Scan for the cell matching the given text and deliver its [x, y] coordinate at center. 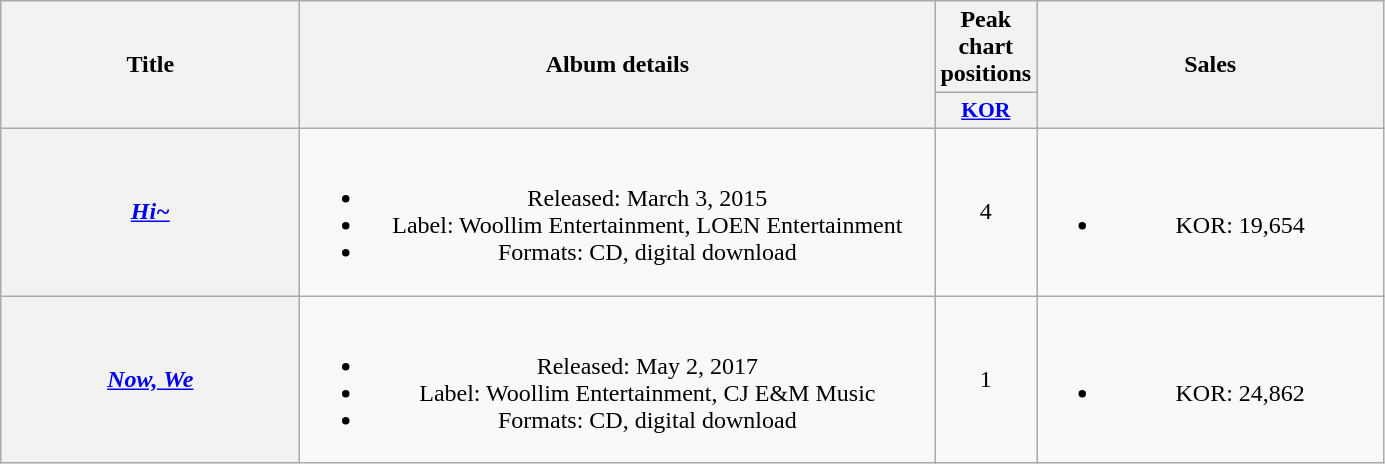
Now, We [150, 380]
Album details [618, 65]
Released: May 2, 2017Label: Woollim Entertainment, CJ E&M MusicFormats: CD, digital download [618, 380]
KOR: 24,862 [1210, 380]
Peak chart positions [986, 47]
Sales [1210, 65]
KOR: 19,654 [1210, 212]
KOR [986, 111]
4 [986, 212]
Released: March 3, 2015Label: Woollim Entertainment, LOEN EntertainmentFormats: CD, digital download [618, 212]
1 [986, 380]
Title [150, 65]
Hi~ [150, 212]
